Determine the (X, Y) coordinate at the center of the cell enclosing the given text.  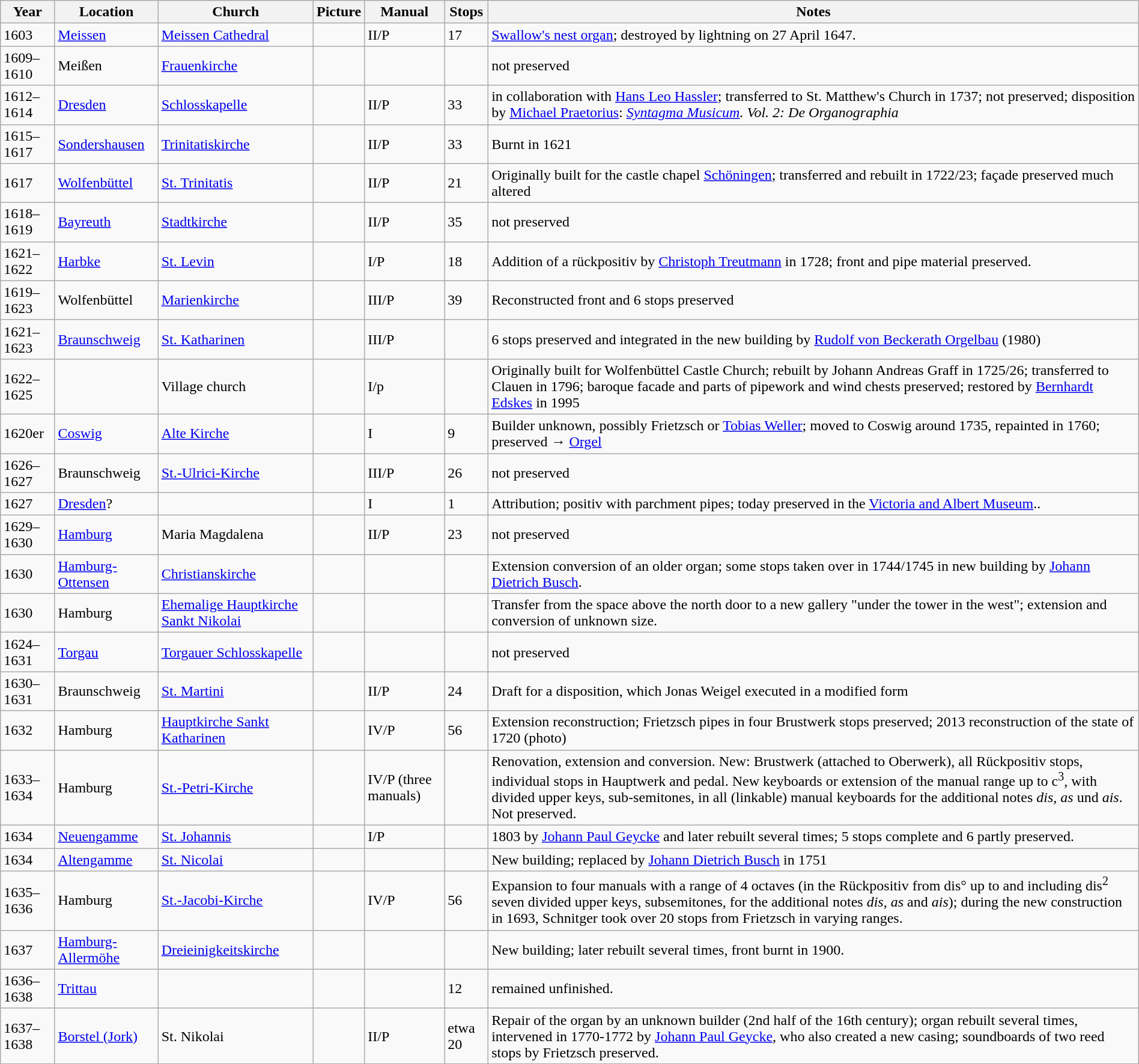
St. Katharinen (235, 339)
Location (106, 12)
Maria Magdalena (235, 535)
Notes (813, 12)
35 (466, 222)
Torgauer Schlosskapelle (235, 652)
12 (466, 989)
Village church (235, 386)
Burnt in 1621 (813, 144)
Picture (339, 12)
St. Martini (235, 691)
Extension conversion of an older organ; some stops taken over in 1744/1745 in new building by Johann Dietrich Busch. (813, 574)
Torgau (106, 652)
Builder unknown, possibly Frietzsch or Tobias Weller; moved to Coswig around 1735, repainted in 1760; preserved → Orgel (813, 434)
1637 (28, 949)
remained unfinished. (813, 989)
1633–1634 (28, 788)
26 (466, 472)
New building; replaced by Johann Dietrich Busch in 1751 (813, 860)
21 (466, 183)
St. Trinitatis (235, 183)
Manual (405, 12)
1619–1623 (28, 300)
Addition of a rückpositiv by Christoph Treutmann in 1728; front and pipe material preserved. (813, 261)
Hamburg-Allermöhe (106, 949)
Dresden (106, 105)
1803 by Johann Paul Geycke and later rebuilt several times; 5 stops complete and 6 partly preserved. (813, 837)
Bayreuth (106, 222)
24 (466, 691)
Dresden? (106, 504)
1626–1627 (28, 472)
Trittau (106, 989)
Meissen Cathedral (235, 35)
17 (466, 35)
Attribution; positiv with parchment pipes; today preserved in the Victoria and Albert Museum.. (813, 504)
Ehemalige Hauptkirche Sankt Nikolai (235, 613)
Meißen (106, 66)
St. Johannis (235, 837)
1621–1623 (28, 339)
New building; later rebuilt several times, front burnt in 1900. (813, 949)
St. Nikolai (235, 1036)
Hauptkirche Sankt Katharinen (235, 731)
Reconstructed front and 6 stops preserved (813, 300)
Trinitatiskirche (235, 144)
1627 (28, 504)
1637–1638 (28, 1036)
1620er (28, 434)
Stops (466, 12)
1603 (28, 35)
Frauenkirche (235, 66)
Marienkirche (235, 300)
1621–1622 (28, 261)
1617 (28, 183)
Draft for a disposition, which Jonas Weigel executed in a modified form (813, 691)
Swallow's nest organ; destroyed by lightning on 27 April 1647. (813, 35)
1635–1636 (28, 901)
St. Nicolai (235, 860)
St. Levin (235, 261)
Sondershausen (106, 144)
Schlosskapelle (235, 105)
1622–1625 (28, 386)
Originally built for the castle chapel Schöningen; transferred and rebuilt in 1722/23; façade preserved much altered (813, 183)
Neuengamme (106, 837)
39 (466, 300)
IV/P (three manuals) (405, 788)
Alte Kirche (235, 434)
Meissen (106, 35)
I/p (405, 386)
1630–1631 (28, 691)
1632 (28, 731)
etwa 20 (466, 1036)
1618–1619 (28, 222)
1612–1614 (28, 105)
Dreieinigkeitskirche (235, 949)
1629–1630 (28, 535)
Altengamme (106, 860)
1636–1638 (28, 989)
1615–1617 (28, 144)
St.-Petri-Kirche (235, 788)
Extension reconstruction; Frietzsch pipes in four Brustwerk stops preserved; 2013 reconstruction of the state of 1720 (photo) (813, 731)
Coswig (106, 434)
18 (466, 261)
1609–1610 (28, 66)
Transfer from the space above the north door to a new gallery "under the tower in the west"; extension and conversion of unknown size. (813, 613)
6 stops preserved and integrated in the new building by Rudolf von Beckerath Orgelbau (1980) (813, 339)
St.-Ulrici-Kirche (235, 472)
Harbke (106, 261)
St.-Jacobi-Kirche (235, 901)
Hamburg-Ottensen (106, 574)
Christianskirche (235, 574)
Borstel (Jork) (106, 1036)
Stadtkirche (235, 222)
1624–1631 (28, 652)
1 (466, 504)
Church (235, 12)
Year (28, 12)
9 (466, 434)
23 (466, 535)
